Extract the (x, y) coordinate from the center of the cell holding the provided text.  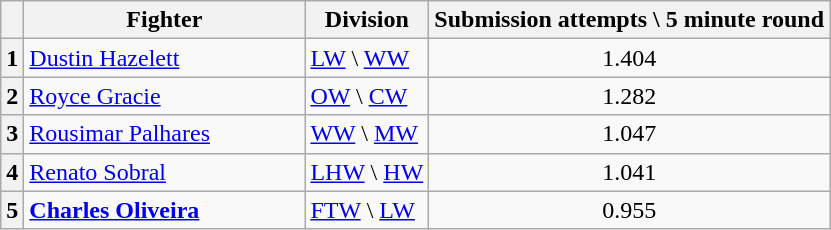
LHW \ HW (367, 172)
1.047 (630, 134)
Royce Gracie (164, 96)
Division (367, 20)
OW \ CW (367, 96)
1.282 (630, 96)
Dustin Hazelett (164, 58)
2 (12, 96)
FTW \ LW (367, 210)
Charles Oliveira (164, 210)
5 (12, 210)
1.041 (630, 172)
3 (12, 134)
0.955 (630, 210)
1 (12, 58)
1.404 (630, 58)
WW \ MW (367, 134)
Submission attempts \ 5 minute round (630, 20)
4 (12, 172)
Rousimar Palhares (164, 134)
Fighter (164, 20)
Renato Sobral (164, 172)
LW \ WW (367, 58)
